Search for the cell housing the specified text and yield its [x, y] center coordinate. 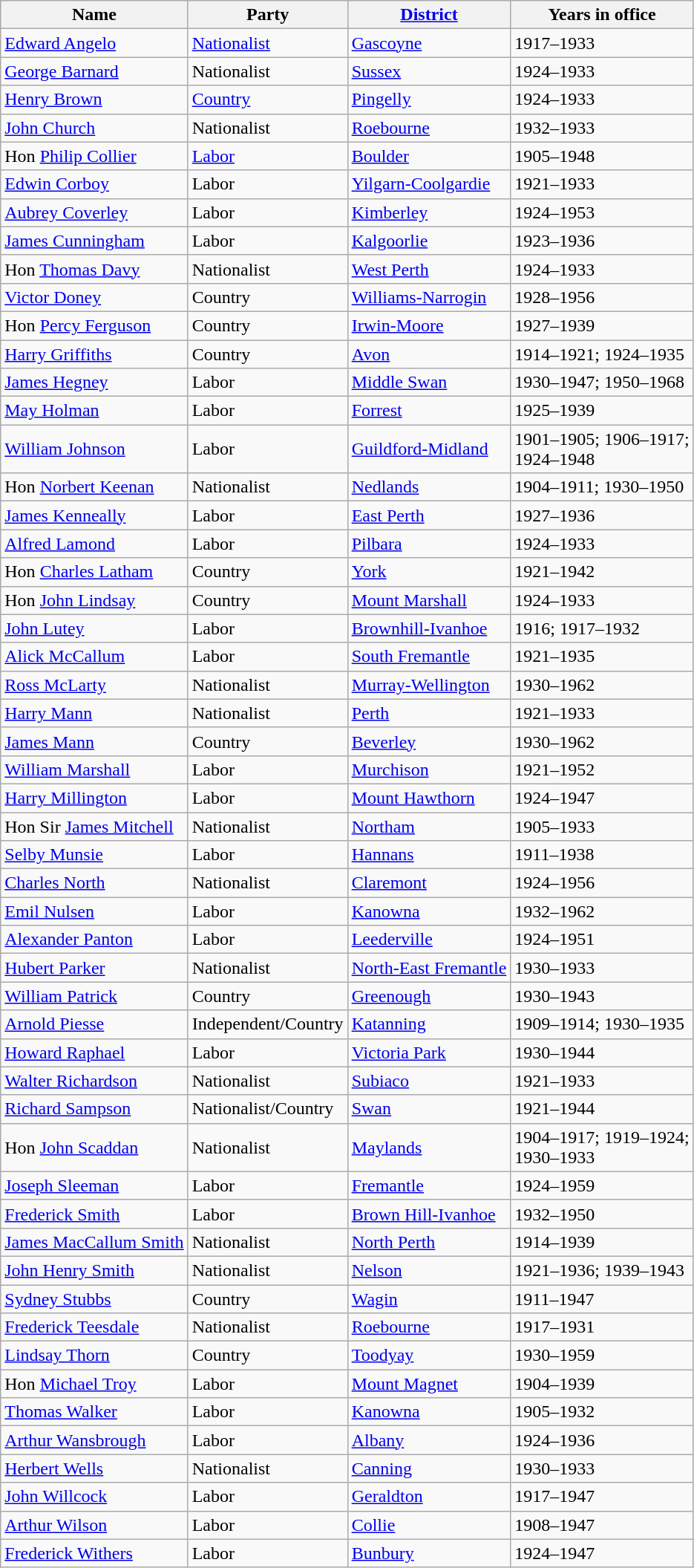
Geraldton [429, 1497]
Guildford-Midland [429, 449]
Hon John Lindsay [94, 600]
Canning [429, 1468]
Beverley [429, 741]
Emil Nulsen [94, 911]
1905–1948 [602, 156]
Arnold Piesse [94, 1024]
1924–1956 [602, 883]
1923–1936 [602, 241]
East Perth [429, 515]
Yilgarn-Coolgardie [429, 184]
Avon [429, 354]
William Marshall [94, 770]
James Mann [94, 741]
Hon Percy Ferguson [94, 325]
Alick McCallum [94, 657]
Murchison [429, 770]
Hon Michael Troy [94, 1384]
John Lutey [94, 628]
Edwin Corboy [94, 184]
Victoria Park [429, 1053]
1921–1936; 1939–1943 [602, 1270]
1921–1942 [602, 572]
Herbert Wells [94, 1468]
Williams-Narrogin [429, 297]
Frederick Smith [94, 1214]
John Willcock [94, 1497]
1932–1962 [602, 911]
Nedlands [429, 487]
Mount Marshall [429, 600]
Middle Swan [429, 383]
1924–1936 [602, 1440]
George Barnard [94, 71]
Collie [429, 1525]
1930–1944 [602, 1053]
Howard Raphael [94, 1053]
Bunbury [429, 1553]
1908–1947 [602, 1525]
May Holman [94, 411]
South Fremantle [429, 657]
1932–1950 [602, 1214]
1917–1933 [602, 43]
Gascoyne [429, 43]
Mount Hawthorn [429, 798]
1932–1933 [602, 128]
Wagin [429, 1299]
Brownhill-Ivanhoe [429, 628]
1930–1959 [602, 1356]
Walter Richardson [94, 1081]
Arthur Wansbrough [94, 1440]
1928–1956 [602, 297]
Selby Munsie [94, 855]
Maylands [429, 1147]
1904–1911; 1930–1950 [602, 487]
Fremantle [429, 1185]
Subiaco [429, 1081]
James MacCallum Smith [94, 1242]
Mount Magnet [429, 1384]
Albany [429, 1440]
Arthur Wilson [94, 1525]
Harry Mann [94, 713]
North Perth [429, 1242]
Frederick Teesdale [94, 1327]
John Church [94, 128]
1930–1947; 1950–1968 [602, 383]
Alfred Lamond [94, 544]
Ross McLarty [94, 685]
Harry Millington [94, 798]
Joseph Sleeman [94, 1185]
1921–1935 [602, 657]
Pingelly [429, 100]
1927–1939 [602, 325]
Boulder [429, 156]
1911–1947 [602, 1299]
Aubrey Coverley [94, 212]
1917–1947 [602, 1497]
Leederville [429, 940]
1914–1939 [602, 1242]
Hon Thomas Davy [94, 269]
North-East Fremantle [429, 968]
1927–1936 [602, 515]
Hon Norbert Keenan [94, 487]
John Henry Smith [94, 1270]
1921–1952 [602, 770]
1904–1917; 1919–1924;1930–1933 [602, 1147]
Henry Brown [94, 100]
Sydney Stubbs [94, 1299]
Toodyay [429, 1356]
1901–1905; 1906–1917;1924–1948 [602, 449]
Party [267, 15]
Brown Hill-Ivanhoe [429, 1214]
William Johnson [94, 449]
Perth [429, 713]
Years in office [602, 15]
1905–1932 [602, 1412]
Hubert Parker [94, 968]
1924–1959 [602, 1185]
Kimberley [429, 212]
James Hegney [94, 383]
William Patrick [94, 996]
Charles North [94, 883]
1911–1938 [602, 855]
Frederick Withers [94, 1553]
Pilbara [429, 544]
James Kenneally [94, 515]
Nationalist/Country [267, 1109]
Greenough [429, 996]
Hon John Scaddan [94, 1147]
Sussex [429, 71]
Katanning [429, 1024]
West Perth [429, 269]
Murray-Wellington [429, 685]
1905–1933 [602, 827]
Hon Charles Latham [94, 572]
Lindsay Thorn [94, 1356]
Northam [429, 827]
Thomas Walker [94, 1412]
1909–1914; 1930–1935 [602, 1024]
Hon Sir James Mitchell [94, 827]
Alexander Panton [94, 940]
1924–1953 [602, 212]
1914–1921; 1924–1935 [602, 354]
Name [94, 15]
Nelson [429, 1270]
1925–1939 [602, 411]
1904–1939 [602, 1384]
1924–1951 [602, 940]
Kalgoorlie [429, 241]
Harry Griffiths [94, 354]
Edward Angelo [94, 43]
1917–1931 [602, 1327]
Victor Doney [94, 297]
District [429, 15]
Hannans [429, 855]
Hon Philip Collier [94, 156]
1921–1944 [602, 1109]
1916; 1917–1932 [602, 628]
1930–1943 [602, 996]
Richard Sampson [94, 1109]
Claremont [429, 883]
Irwin-Moore [429, 325]
Forrest [429, 411]
James Cunningham [94, 241]
Independent/Country [267, 1024]
Swan [429, 1109]
York [429, 572]
